Return the [x, y] coordinate for the center point of the cell that contains the specified text.  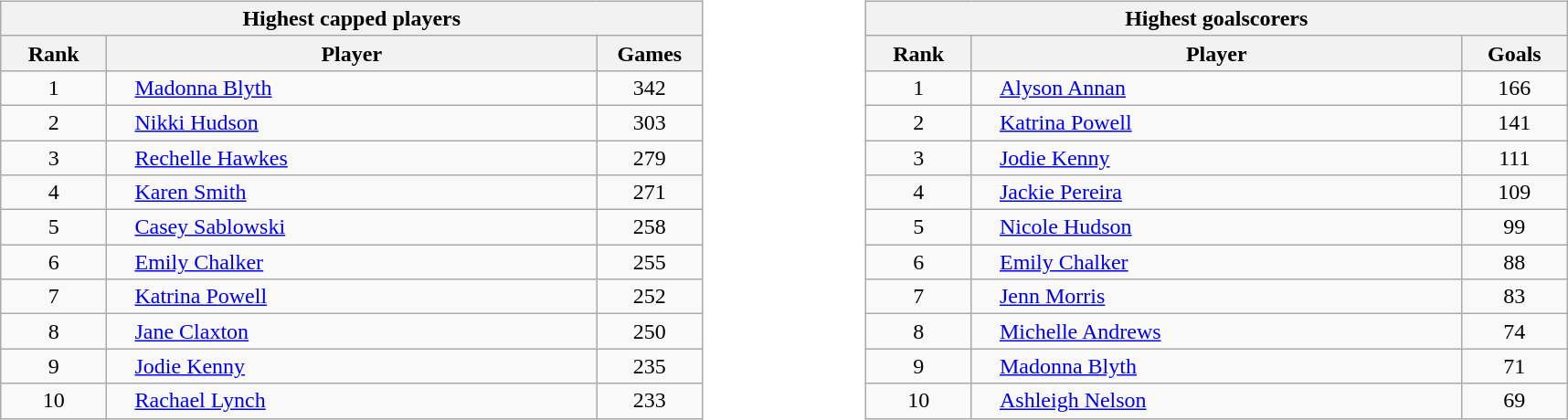
88 [1514, 262]
Jenn Morris [1216, 297]
303 [650, 122]
342 [650, 88]
258 [650, 227]
Games [650, 53]
Goals [1514, 53]
Rachael Lynch [352, 401]
74 [1514, 331]
252 [650, 297]
250 [650, 331]
271 [650, 193]
Ashleigh Nelson [1216, 401]
83 [1514, 297]
Highest goalscorers [1216, 18]
279 [650, 158]
Alyson Annan [1216, 88]
Casey Sablowski [352, 227]
99 [1514, 227]
Michelle Andrews [1216, 331]
111 [1514, 158]
166 [1514, 88]
Highest capped players [352, 18]
Jackie Pereira [1216, 193]
Karen Smith [352, 193]
Jane Claxton [352, 331]
233 [650, 401]
Rechelle Hawkes [352, 158]
Nikki Hudson [352, 122]
141 [1514, 122]
235 [650, 366]
Nicole Hudson [1216, 227]
109 [1514, 193]
69 [1514, 401]
255 [650, 262]
71 [1514, 366]
